Determine the (X, Y) coordinate at the center of the cell enclosing the given text.  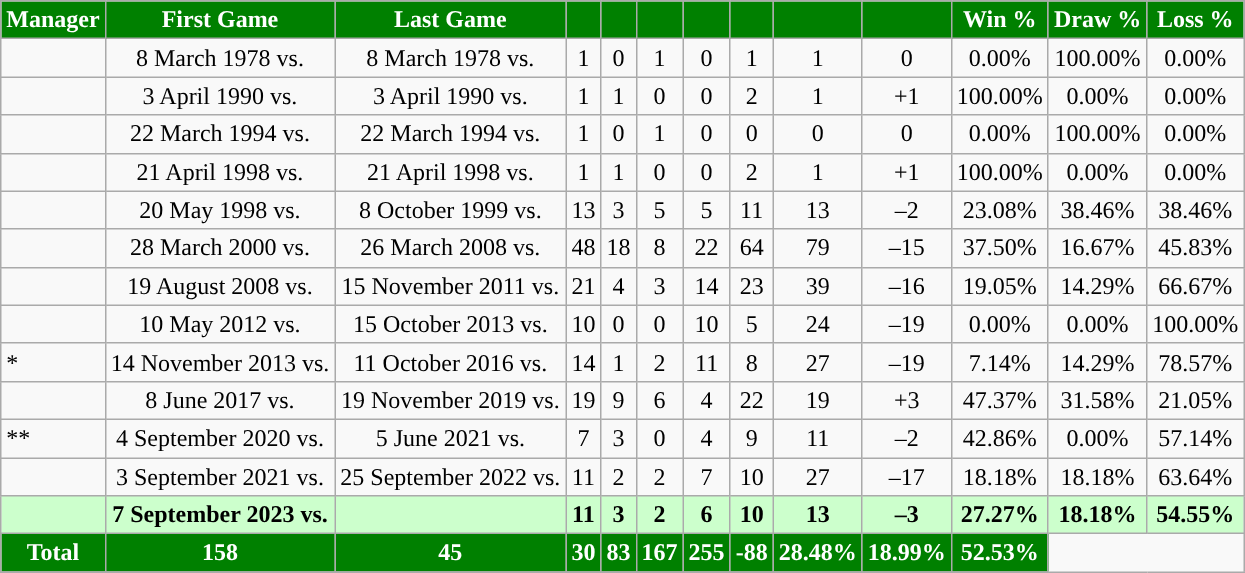
26 March 2008 vs. (450, 248)
18 (618, 248)
16.67% (1097, 248)
Last Game (450, 20)
** (53, 438)
42.86% (1000, 438)
79 (818, 248)
255 (706, 553)
21 (584, 286)
47.37% (1000, 400)
52.53% (1000, 553)
8 June 2017 vs. (220, 400)
31.58% (1097, 400)
–3 (906, 515)
3 September 2021 vs. (220, 477)
21.05% (1196, 400)
54.55% (1196, 515)
–17 (906, 477)
Win % (1000, 20)
11 October 2016 vs. (450, 362)
Manager (53, 20)
–16 (906, 286)
158 (220, 553)
7.14% (1000, 362)
Draw % (1097, 20)
19 August 2008 vs. (220, 286)
28 March 2000 vs. (220, 248)
66.67% (1196, 286)
15 November 2011 vs. (450, 286)
5 June 2021 vs. (450, 438)
45.83% (1196, 248)
* (53, 362)
14 November 2013 vs. (220, 362)
18.99% (906, 553)
10 May 2012 vs. (220, 324)
37.50% (1000, 248)
-88 (752, 553)
23.08% (1000, 210)
48 (584, 248)
8 October 1999 vs. (450, 210)
27.27% (1000, 515)
First Game (220, 20)
+3 (906, 400)
19 November 2019 vs. (450, 400)
15 October 2013 vs. (450, 324)
39 (818, 286)
4 September 2020 vs. (220, 438)
78.57% (1196, 362)
23 (752, 286)
28.48% (818, 553)
–15 (906, 248)
25 September 2022 vs. (450, 477)
30 (584, 553)
Loss % (1196, 20)
19.05% (1000, 286)
57.14% (1196, 438)
Total (53, 553)
45 (450, 553)
63.64% (1196, 477)
64 (752, 248)
24 (818, 324)
167 (660, 553)
7 September 2023 vs. (220, 515)
83 (618, 553)
20 May 1998 vs. (220, 210)
